Output the (X, Y) coordinate of the center of the cell containing the given text.  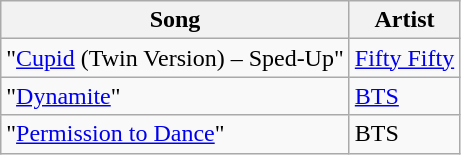
Fifty Fifty (404, 58)
Artist (404, 20)
"Permission to Dance" (176, 134)
"Cupid (Twin Version) – Sped-Up" (176, 58)
"Dynamite" (176, 96)
Song (176, 20)
